Capture the cell that displays the provided text and extract its (X, Y) central coordinate. 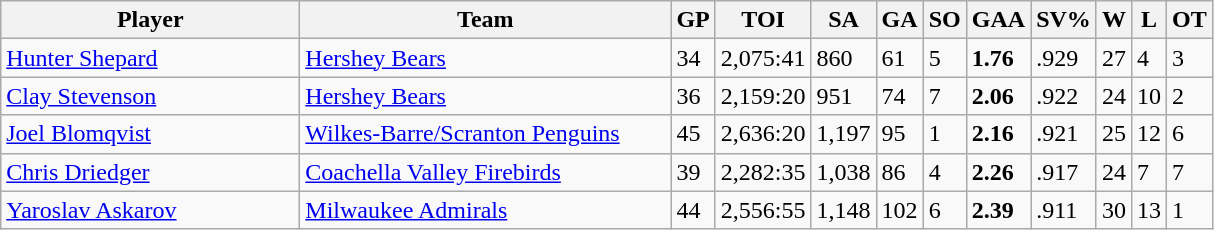
Player (150, 20)
25 (1114, 134)
Clay Stevenson (150, 96)
2 (1189, 96)
SO (944, 20)
Chris Driedger (150, 172)
2.16 (998, 134)
.922 (1064, 96)
44 (693, 210)
39 (693, 172)
Wilkes-Barre/Scranton Penguins (486, 134)
1.76 (998, 58)
L (1148, 20)
12 (1148, 134)
.911 (1064, 210)
951 (844, 96)
74 (900, 96)
Team (486, 20)
45 (693, 134)
30 (1114, 210)
5 (944, 58)
13 (1148, 210)
GP (693, 20)
10 (1148, 96)
2,075:41 (763, 58)
TOI (763, 20)
Milwaukee Admirals (486, 210)
SV% (1064, 20)
W (1114, 20)
Joel Blomqvist (150, 134)
2,636:20 (763, 134)
2.06 (998, 96)
Coachella Valley Firebirds (486, 172)
.917 (1064, 172)
2,159:20 (763, 96)
95 (900, 134)
36 (693, 96)
GA (900, 20)
Yaroslav Askarov (150, 210)
GAA (998, 20)
27 (1114, 58)
SA (844, 20)
34 (693, 58)
.929 (1064, 58)
2,556:55 (763, 210)
1,038 (844, 172)
1,148 (844, 210)
2,282:35 (763, 172)
.921 (1064, 134)
860 (844, 58)
2.26 (998, 172)
Hunter Shepard (150, 58)
102 (900, 210)
86 (900, 172)
3 (1189, 58)
OT (1189, 20)
1,197 (844, 134)
2.39 (998, 210)
61 (900, 58)
